Return the [X, Y] coordinate for the center point of the cell that contains the specified text.  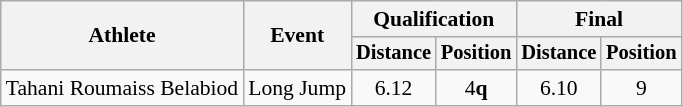
Qualification [434, 19]
6.10 [558, 88]
Final [598, 19]
Event [297, 36]
6.12 [394, 88]
Tahani Roumaiss Belabiod [122, 88]
Long Jump [297, 88]
Athlete [122, 36]
9 [641, 88]
4q [476, 88]
